Return (X, Y) of the center of cell containing provided text 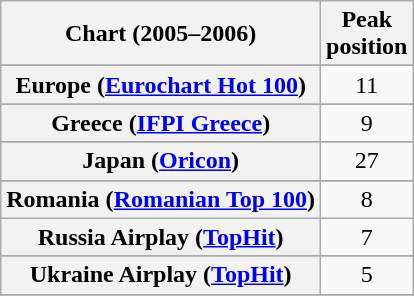
Europe (Eurochart Hot 100) (161, 85)
8 (367, 199)
Ukraine Airplay (TopHit) (161, 275)
11 (367, 85)
5 (367, 275)
Russia Airplay (TopHit) (161, 237)
Chart (2005–2006) (161, 34)
27 (367, 161)
9 (367, 123)
7 (367, 237)
Greece (IFPI Greece) (161, 123)
Peakposition (367, 34)
Romania (Romanian Top 100) (161, 199)
Japan (Oricon) (161, 161)
